Identify which cell holds the provided text, then report its (X, Y) central coordinate. 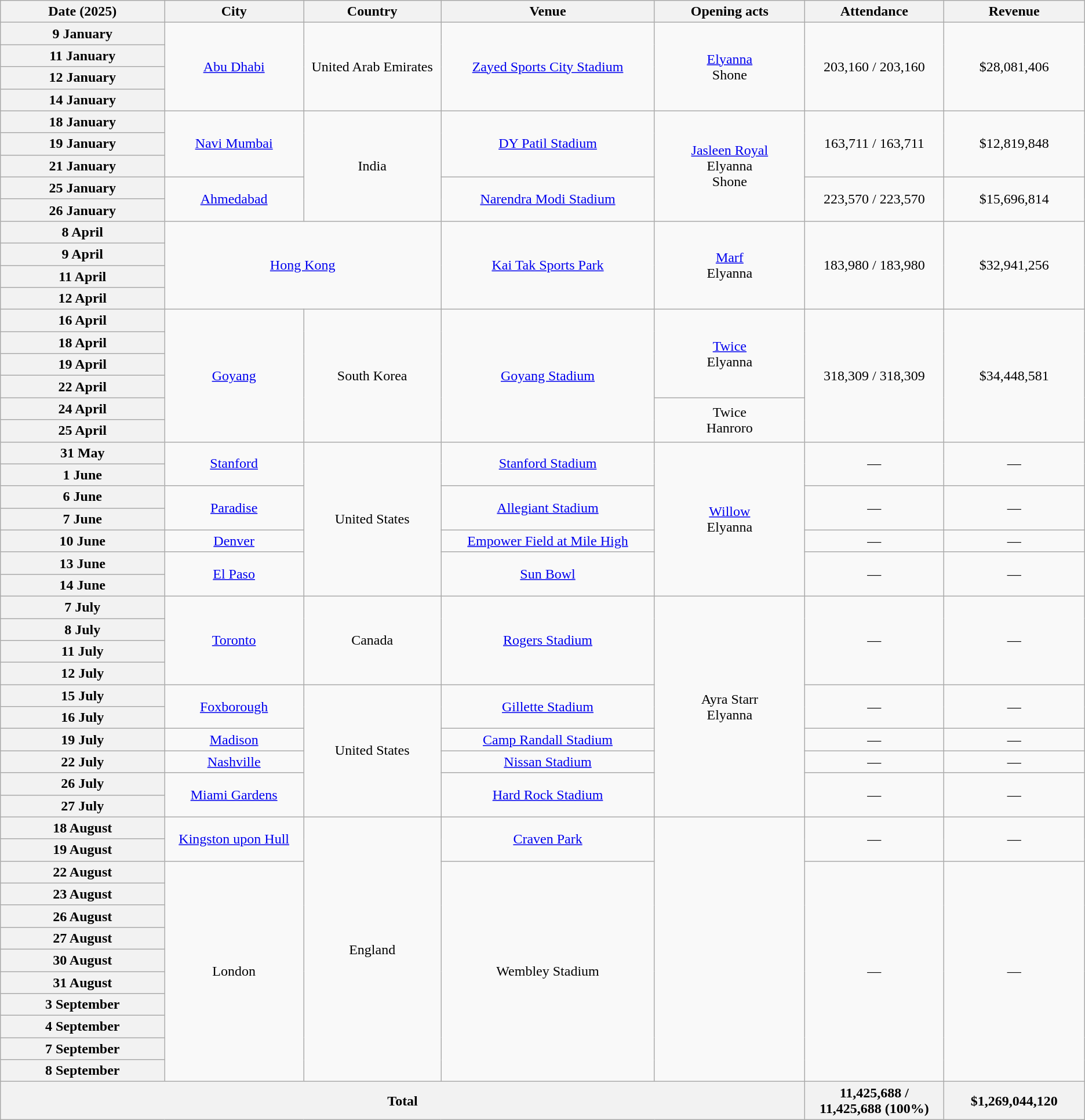
Hong Kong (303, 265)
Narendra Modi Stadium (548, 199)
21 January (82, 166)
Rogers Stadium (548, 640)
26 January (82, 210)
Attendance (874, 12)
11 January (82, 56)
Madison (234, 740)
12 April (82, 299)
18 January (82, 122)
22 August (82, 872)
Country (372, 12)
Total (403, 1100)
Zayed Sports City Stadium (548, 67)
$15,696,814 (1014, 199)
$32,941,256 (1014, 265)
4 September (82, 1027)
19 April (82, 365)
Kai Tak Sports Park (548, 265)
25 April (82, 431)
31 May (82, 453)
United Arab Emirates (372, 67)
Gillette Stadium (548, 707)
Opening acts (729, 12)
26 August (82, 916)
163,711 / 163,711 (874, 144)
Jasleen RoyalElyannaShone (729, 166)
18 April (82, 343)
Ahmedabad (234, 199)
8 July (82, 629)
18 August (82, 828)
Camp Randall Stadium (548, 740)
Empower Field at Mile High (548, 541)
Denver (234, 541)
Nashville (234, 762)
El Paso (234, 574)
1 June (82, 475)
19 January (82, 144)
318,309 / 318,309 (874, 376)
12 January (82, 78)
ElyannaShone (729, 67)
Goyang (234, 376)
TwiceHanroro (729, 420)
Revenue (1014, 12)
MarfElyanna (729, 265)
11 April (82, 277)
6 June (82, 497)
Hard Rock Stadium (548, 795)
24 April (82, 409)
183,980 / 183,980 (874, 265)
31 August (82, 983)
South Korea (372, 376)
Abu Dhabi (234, 67)
3 September (82, 1005)
Allegiant Stadium (548, 508)
$1,269,044,120 (1014, 1100)
10 June (82, 541)
22 April (82, 387)
Navi Mumbai (234, 144)
Canada (372, 640)
Venue (548, 12)
Foxborough (234, 707)
TwiceElyanna (729, 354)
7 September (82, 1049)
7 June (82, 519)
12 July (82, 674)
Stanford (234, 464)
16 July (82, 718)
13 June (82, 563)
City (234, 12)
25 January (82, 188)
Toronto (234, 640)
DY Patil Stadium (548, 144)
223,570 / 223,570 (874, 199)
11 July (82, 652)
Paradise (234, 508)
27 July (82, 806)
19 July (82, 740)
England (372, 950)
9 April (82, 254)
Nissan Stadium (548, 762)
203,160 / 203,160 (874, 67)
Stanford Stadium (548, 464)
15 July (82, 696)
9 January (82, 34)
London (234, 972)
Wembley Stadium (548, 972)
22 July (82, 762)
7 July (82, 607)
Kingston upon Hull (234, 839)
Miami Gardens (234, 795)
$12,819,848 (1014, 144)
8 April (82, 232)
19 August (82, 850)
11,425,688 / 11,425,688 (100%) (874, 1100)
23 August (82, 894)
Date (2025) (82, 12)
30 August (82, 960)
$28,081,406 (1014, 67)
India (372, 166)
Goyang Stadium (548, 376)
WillowElyanna (729, 519)
14 January (82, 100)
27 August (82, 938)
14 June (82, 585)
26 July (82, 784)
16 April (82, 321)
$34,448,581 (1014, 376)
Craven Park (548, 839)
Ayra StarrElyanna (729, 706)
8 September (82, 1071)
Sun Bowl (548, 574)
